Capture the cell that displays the provided text and extract its (x, y) central coordinate. 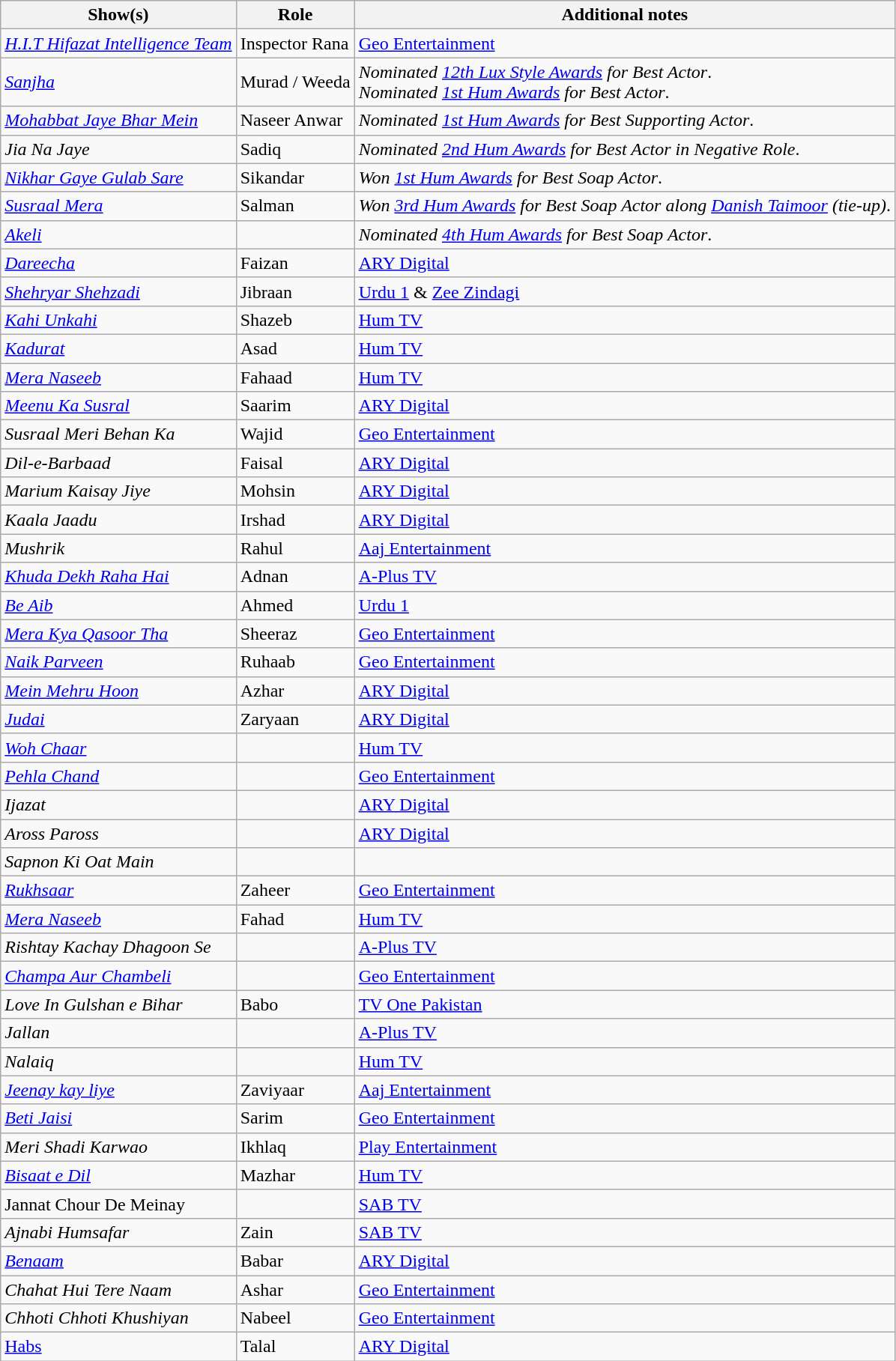
Naseer Anwar (295, 121)
Naik Parveen (118, 662)
Saarim (295, 406)
Khuda Dekh Raha Hai (118, 577)
Sikandar (295, 178)
Ikhlaq (295, 1147)
Adnan (295, 577)
Habs (118, 1347)
Faisal (295, 463)
Champa Aur Chambeli (118, 976)
Pehla Chand (118, 776)
Aross Paross (118, 834)
Babar (295, 1261)
Be Aib (118, 605)
Rukhsaar (118, 891)
Ajnabi Humsafar (118, 1232)
Ijazat (118, 804)
H.I.T Hifazat Intelligence Team (118, 43)
Dil-e-Barbaad (118, 463)
Jibraan (295, 291)
Dareecha (118, 263)
Sadiq (295, 149)
Wajid (295, 434)
Fahaad (295, 377)
Show(s) (118, 15)
Jeenay kay liye (118, 1090)
Shazeb (295, 320)
Ashar (295, 1289)
Nominated 2nd Hum Awards for Best Actor in Negative Role. (625, 149)
Urdu 1 (625, 605)
Mera Kya Qasoor Tha (118, 634)
Nominated 12th Lux Style Awards for Best Actor.Nominated 1st Hum Awards for Best Actor. (625, 82)
Meri Shadi Karwao (118, 1147)
Rishtay Kachay Dhagoon Se (118, 948)
Marium Kaisay Jiye (118, 491)
Fahad (295, 919)
Additional notes (625, 15)
Irshad (295, 520)
Asad (295, 348)
Zaryaan (295, 719)
Sheeraz (295, 634)
Sanjha (118, 82)
Chahat Hui Tere Naam (118, 1289)
Rahul (295, 548)
Won 1st Hum Awards for Best Soap Actor. (625, 178)
Murad / Weeda (295, 82)
Woh Chaar (118, 748)
Judai (118, 719)
Nominated 1st Hum Awards for Best Supporting Actor. (625, 121)
Zaheer (295, 891)
Zaviyaar (295, 1090)
Zain (295, 1232)
Shehryar Shehzadi (118, 291)
Azhar (295, 691)
Jallan (118, 1033)
Nominated 4th Hum Awards for Best Soap Actor. (625, 234)
Jannat Chour De Meinay (118, 1204)
Play Entertainment (625, 1147)
Salman (295, 206)
Inspector Rana (295, 43)
Faizan (295, 263)
Mushrik (118, 548)
Mohabbat Jaye Bhar Mein (118, 121)
Mazhar (295, 1175)
Ahmed (295, 605)
Nalaiq (118, 1061)
Susraal Meri Behan Ka (118, 434)
Jia Na Jaye (118, 149)
Bisaat e Dil (118, 1175)
Nabeel (295, 1318)
Ruhaab (295, 662)
Sapnon Ki Oat Main (118, 862)
Chhoti Chhoti Khushiyan (118, 1318)
Mohsin (295, 491)
Mein Mehru Hoon (118, 691)
Talal (295, 1347)
Won 3rd Hum Awards for Best Soap Actor along Danish Taimoor (tie-up). (625, 206)
Beti Jaisi (118, 1118)
Babo (295, 1004)
Kahi Unkahi (118, 320)
Meenu Ka Susral (118, 406)
Kadurat (118, 348)
Role (295, 15)
Benaam (118, 1261)
Akeli (118, 234)
Love In Gulshan e Bihar (118, 1004)
Nikhar Gaye Gulab Sare (118, 178)
Kaala Jaadu (118, 520)
Urdu 1 & Zee Zindagi (625, 291)
TV One Pakistan (625, 1004)
Sarim (295, 1118)
Susraal Mera (118, 206)
